Find where the given text appears and provide that cell's center as (X, Y) coordinate. 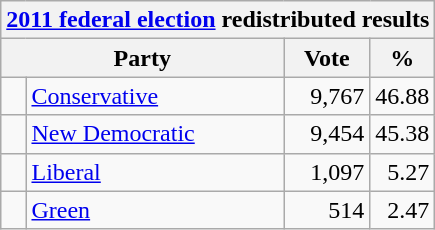
1,097 (327, 172)
514 (327, 210)
5.27 (402, 172)
Vote (327, 58)
Green (155, 210)
% (402, 58)
46.88 (402, 96)
Conservative (155, 96)
New Democratic (155, 134)
Party (142, 58)
45.38 (402, 134)
9,767 (327, 96)
2011 federal election redistributed results (218, 20)
9,454 (327, 134)
2.47 (402, 210)
Liberal (155, 172)
